For the text-containing cell, return its midpoint in (X, Y) coordinate format. 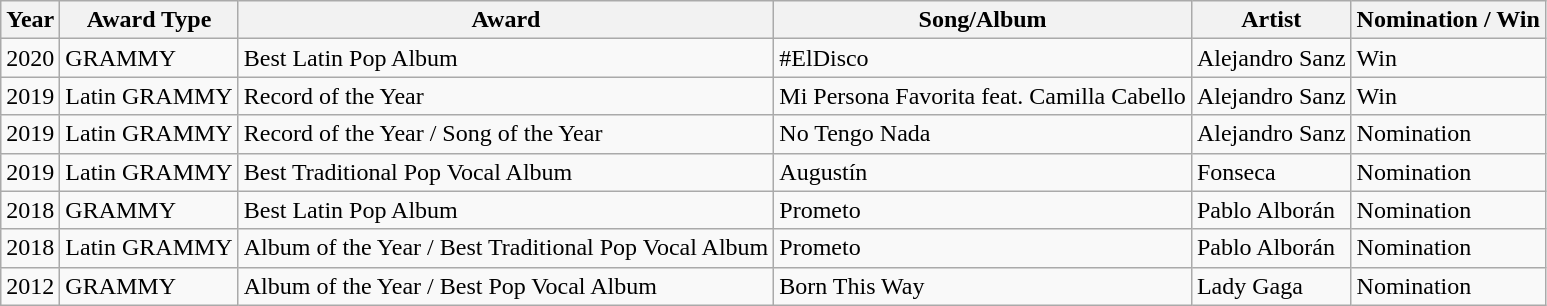
Augustín (983, 172)
Best Traditional Pop Vocal Album (506, 172)
Mi Persona Favorita feat. Camilla Cabello (983, 96)
Record of the Year / Song of the Year (506, 134)
2012 (30, 286)
Record of the Year (506, 96)
Artist (1271, 20)
No Tengo Nada (983, 134)
Lady Gaga (1271, 286)
Song/Album (983, 20)
#ElDisco (983, 58)
Year (30, 20)
Album of the Year / Best Traditional Pop Vocal Album (506, 248)
Born This Way (983, 286)
Album of the Year / Best Pop Vocal Album (506, 286)
Award Type (149, 20)
Fonseca (1271, 172)
Nomination / Win (1448, 20)
Award (506, 20)
2020 (30, 58)
